Scan for the cell matching the given text and deliver its (X, Y) coordinate at center. 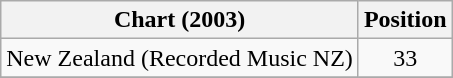
Position (405, 20)
33 (405, 58)
New Zealand (Recorded Music NZ) (180, 58)
Chart (2003) (180, 20)
